Output the (X, Y) coordinate of the center of the cell containing the given text.  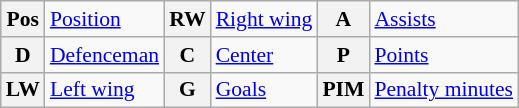
Assists (444, 19)
RW (188, 19)
Defenceman (104, 55)
Points (444, 55)
Center (264, 55)
A (343, 19)
Goals (264, 90)
C (188, 55)
PIM (343, 90)
Position (104, 19)
G (188, 90)
Right wing (264, 19)
Left wing (104, 90)
Penalty minutes (444, 90)
LW (23, 90)
Pos (23, 19)
P (343, 55)
D (23, 55)
